Return [X, Y] of the center of cell containing provided text 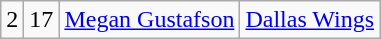
17 [42, 20]
2 [12, 20]
Dallas Wings [310, 20]
Megan Gustafson [150, 20]
